Provide the (x, y) coordinate of the cell's center where the given text is located.  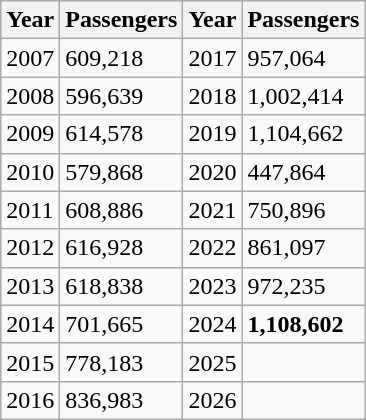
2026 (212, 400)
2021 (212, 210)
2013 (30, 286)
701,665 (122, 324)
2022 (212, 248)
778,183 (122, 362)
957,064 (304, 58)
1,104,662 (304, 134)
1,002,414 (304, 96)
2010 (30, 172)
2017 (212, 58)
2016 (30, 400)
836,983 (122, 400)
596,639 (122, 96)
609,218 (122, 58)
608,886 (122, 210)
861,097 (304, 248)
579,868 (122, 172)
447,864 (304, 172)
2009 (30, 134)
2019 (212, 134)
2015 (30, 362)
1,108,602 (304, 324)
2012 (30, 248)
972,235 (304, 286)
2014 (30, 324)
2025 (212, 362)
2008 (30, 96)
750,896 (304, 210)
2011 (30, 210)
2023 (212, 286)
614,578 (122, 134)
2020 (212, 172)
2007 (30, 58)
2018 (212, 96)
2024 (212, 324)
616,928 (122, 248)
618,838 (122, 286)
